Search for the cell housing the specified text and yield its [X, Y] center coordinate. 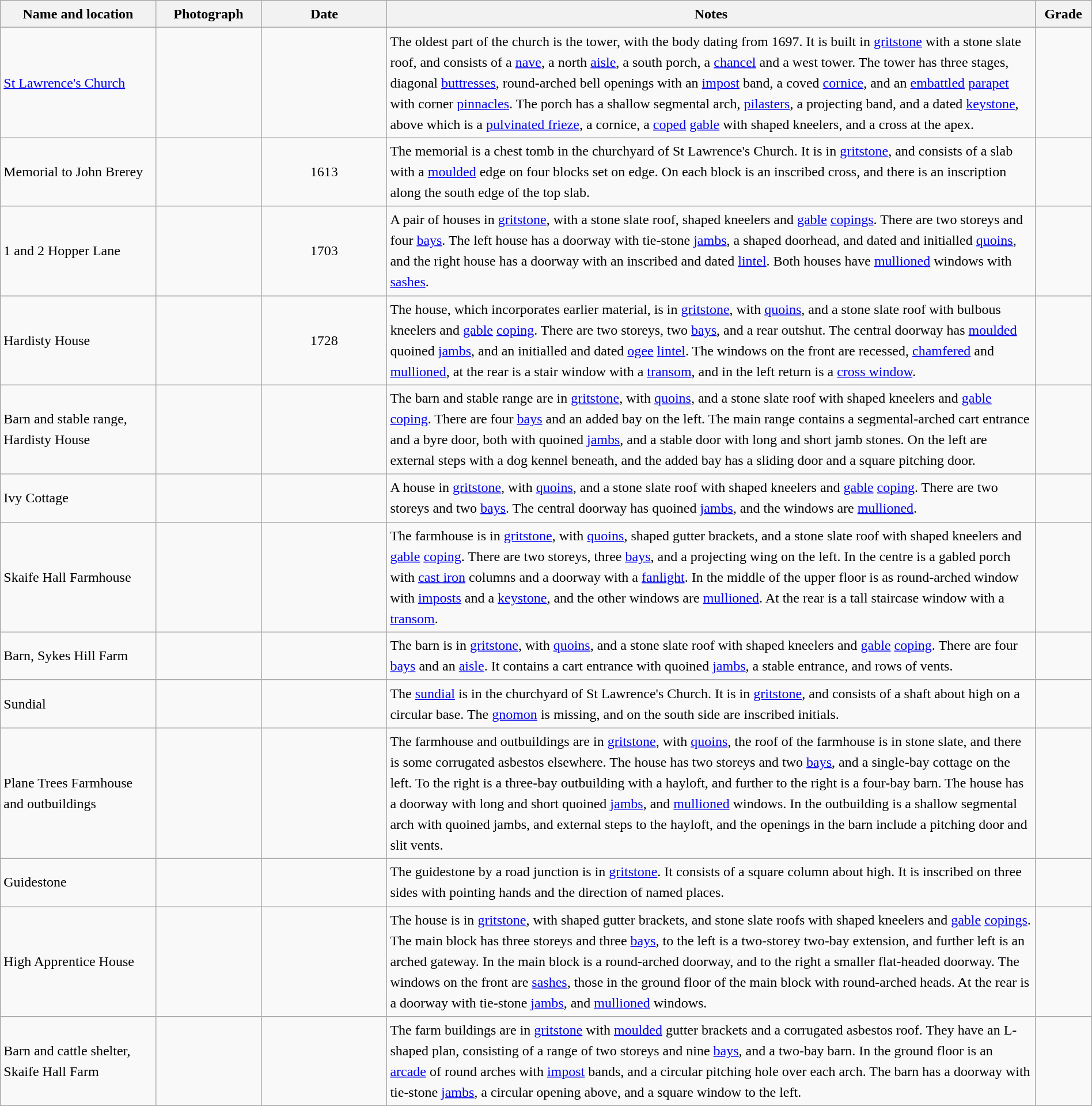
Barn, Sykes Hill Farm [78, 656]
1703 [324, 251]
St Lawrence's Church [78, 83]
Grade [1063, 14]
Memorial to John Brerey [78, 172]
Sundial [78, 704]
Ivy Cottage [78, 498]
Name and location [78, 14]
Photograph [208, 14]
1 and 2 Hopper Lane [78, 251]
Notes [711, 14]
1728 [324, 340]
Date [324, 14]
Barn and stable range,Hardisty House [78, 430]
High Apprentice House [78, 962]
Barn and cattle shelter,Skaife Hall Farm [78, 1061]
1613 [324, 172]
Plane Trees Farmhouse and outbuildings [78, 793]
Skaife Hall Farmhouse [78, 577]
Hardisty House [78, 340]
Guidestone [78, 882]
